Find where the given text appears and provide that cell's center as [x, y] coordinate. 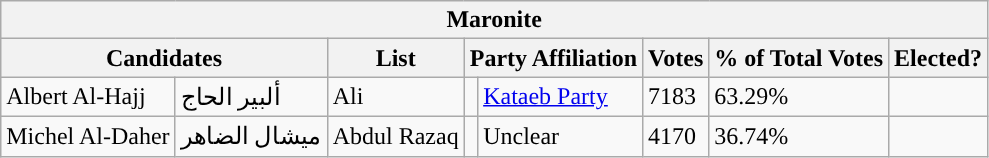
63.29% [799, 97]
Votes [676, 58]
Unclear [560, 136]
% of Total Votes [799, 58]
Albert Al-Hajj [88, 97]
4170 [676, 136]
Elected? [938, 58]
ألبير الحاج [251, 97]
Maronite [494, 20]
Abdul Razaq [396, 136]
7183 [676, 97]
Candidates [164, 58]
Ali [396, 97]
Kataeb Party [560, 97]
Party Affiliation [553, 58]
36.74% [799, 136]
Michel Al-Daher [88, 136]
ميشال الضاهر [251, 136]
List [396, 58]
